Determine the (x, y) coordinate at the center of the cell enclosing the given text.  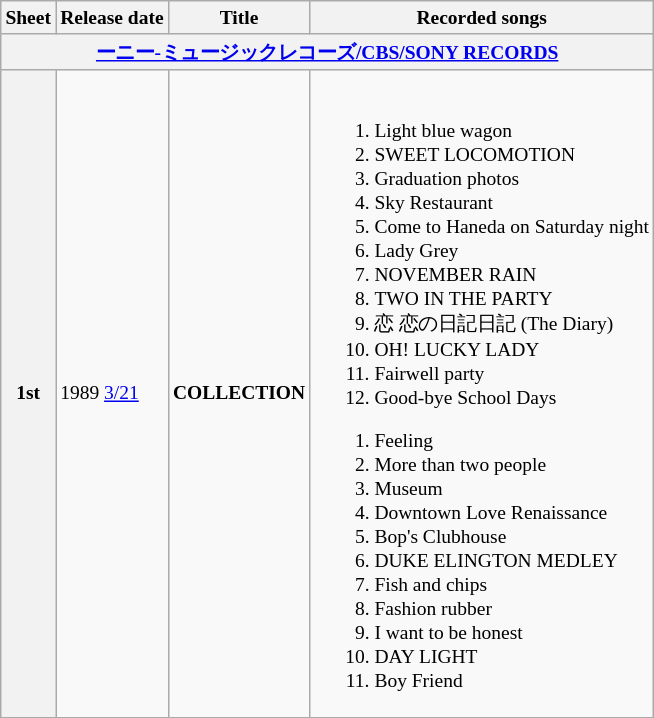
1989 3/21 (112, 394)
Recorded songs (482, 18)
COLLECTION (238, 394)
Release date (112, 18)
ーニー-ミュージックレコーズ/CBS/SONY RECORDS (328, 52)
Title (238, 18)
Sheet (28, 18)
1st (28, 394)
